Extract the [x, y] coordinate from the center of the cell holding the provided text.  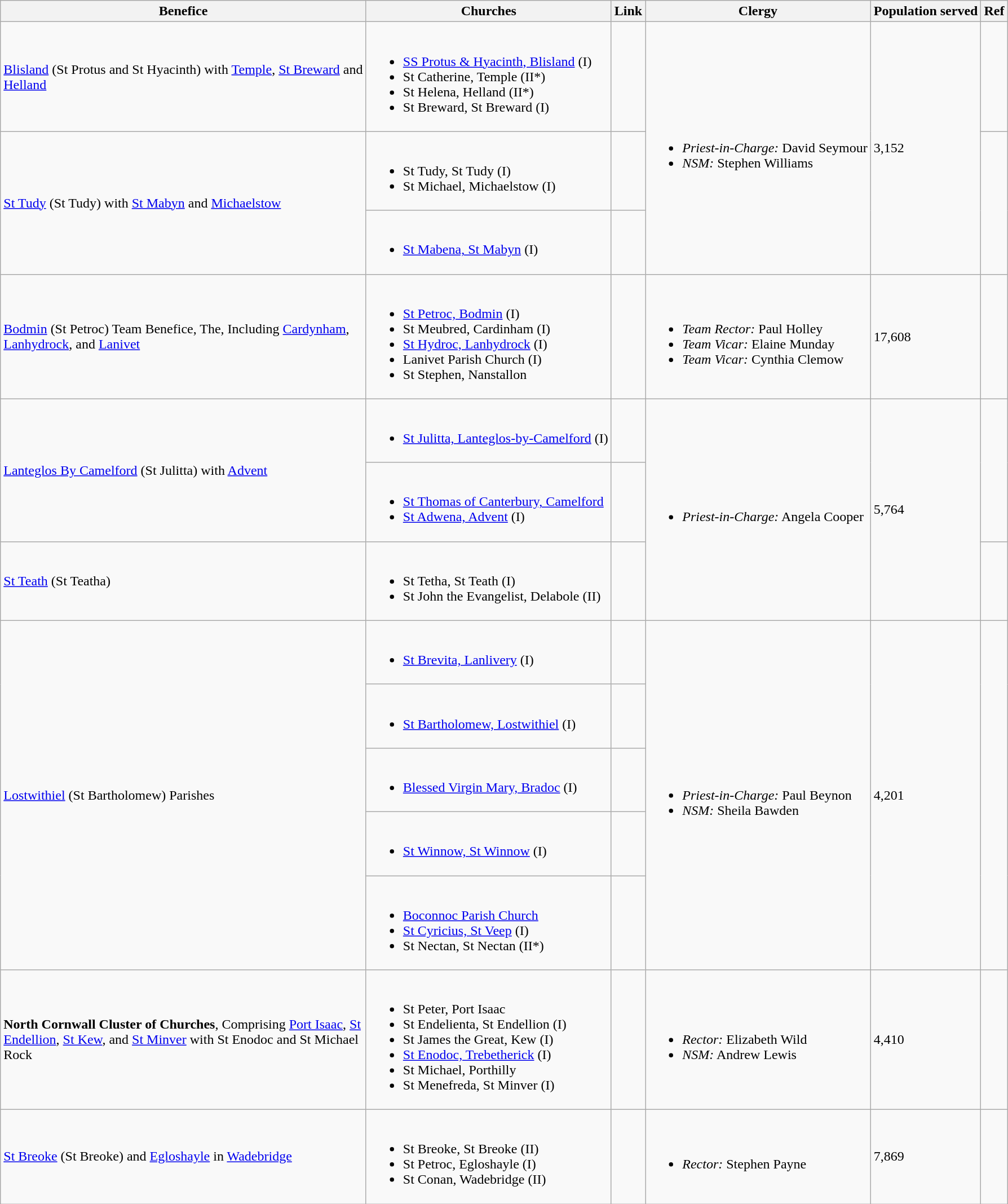
Blessed Virgin Mary, Bradoc (I) [488, 779]
Population served [926, 11]
St Mabena, St Mabyn (I) [488, 242]
St Breoke (St Breoke) and Egloshayle in Wadebridge [184, 1157]
St Brevita, Lanlivery (I) [488, 652]
Clergy [758, 11]
3,152 [926, 148]
Ref [994, 11]
Priest-in-Charge: Paul BeynonNSM: Sheila Bawden [758, 795]
St Teath (St Teatha) [184, 581]
St Julitta, Lanteglos-by-Camelford (I) [488, 431]
7,869 [926, 1157]
4,410 [926, 1040]
North Cornwall Cluster of Churches, Comprising Port Isaac, St Endellion, St Kew, and St Minver with St Enodoc and St Michael Rock [184, 1040]
St Winnow, St Winnow (I) [488, 844]
Team Rector: Paul HolleyTeam Vicar: Elaine MundayTeam Vicar: Cynthia Clemow [758, 336]
St Bartholomew, Lostwithiel (I) [488, 716]
Priest-in-Charge: Angela Cooper [758, 510]
SS Protus & Hyacinth, Blisland (I)St Catherine, Temple (II*)St Helena, Helland (II*)St Breward, St Breward (I) [488, 77]
Benefice [184, 11]
5,764 [926, 510]
St Breoke, St Breoke (II)St Petroc, Egloshayle (I)St Conan, Wadebridge (II) [488, 1157]
Lanteglos By Camelford (St Julitta) with Advent [184, 470]
Boconnoc Parish ChurchSt Cyricius, St Veep (I)St Nectan, St Nectan (II*) [488, 923]
Churches [488, 11]
Bodmin (St Petroc) Team Benefice, The, Including Cardynham, Lanhydrock, and Lanivet [184, 336]
Rector: Stephen Payne [758, 1157]
Priest-in-Charge: David SeymourNSM: Stephen Williams [758, 148]
St Tudy, St Tudy (I)St Michael, Michaelstow (I) [488, 171]
17,608 [926, 336]
4,201 [926, 795]
Blisland (St Protus and St Hyacinth) with Temple, St Breward and Helland [184, 77]
St Tetha, St Teath (I)St John the Evangelist, Delabole (II) [488, 581]
Lostwithiel (St Bartholomew) Parishes [184, 795]
Link [628, 11]
St Thomas of Canterbury, CamelfordSt Adwena, Advent (I) [488, 502]
Rector: Elizabeth WildNSM: Andrew Lewis [758, 1040]
St Tudy (St Tudy) with St Mabyn and Michaelstow [184, 203]
St Petroc, Bodmin (I)St Meubred, Cardinham (I)St Hydroc, Lanhydrock (I)Lanivet Parish Church (I)St Stephen, Nanstallon [488, 336]
